Detect which cell encompasses the target text, then output its [x, y] center coordinate. 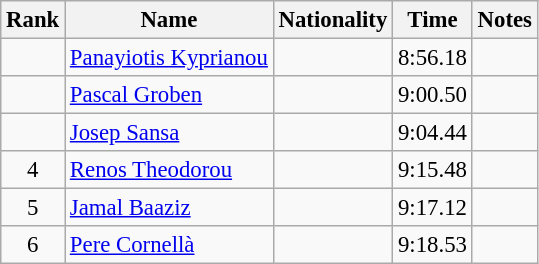
8:56.18 [433, 58]
Time [433, 20]
9:17.12 [433, 208]
Pascal Groben [170, 95]
Pere Cornellà [170, 245]
9:04.44 [433, 133]
9:15.48 [433, 170]
5 [33, 208]
9:00.50 [433, 95]
Rank [33, 20]
Nationality [332, 20]
Renos Theodorou [170, 170]
Jamal Baaziz [170, 208]
4 [33, 170]
Name [170, 20]
Panayiotis Kyprianou [170, 58]
Josep Sansa [170, 133]
Notes [504, 20]
9:18.53 [433, 245]
6 [33, 245]
